Return (x, y) of the center of cell containing provided text 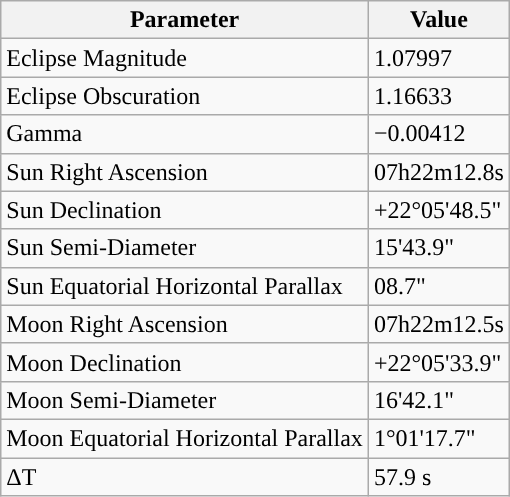
16'42.1" (438, 400)
Sun Right Ascension (185, 172)
+22°05'33.9" (438, 362)
Eclipse Magnitude (185, 58)
Eclipse Obscuration (185, 96)
Sun Equatorial Horizontal Parallax (185, 286)
15'43.9" (438, 248)
Moon Right Ascension (185, 324)
07h22m12.5s (438, 324)
57.9 s (438, 477)
07h22m12.8s (438, 172)
+22°05'48.5" (438, 210)
1.16633 (438, 96)
ΔT (185, 477)
08.7" (438, 286)
Sun Semi-Diameter (185, 248)
Moon Equatorial Horizontal Parallax (185, 438)
Moon Semi-Diameter (185, 400)
Value (438, 20)
Sun Declination (185, 210)
1.07997 (438, 58)
−0.00412 (438, 134)
1°01'17.7" (438, 438)
Gamma (185, 134)
Moon Declination (185, 362)
Parameter (185, 20)
